Capture the cell that displays the provided text and extract its [x, y] central coordinate. 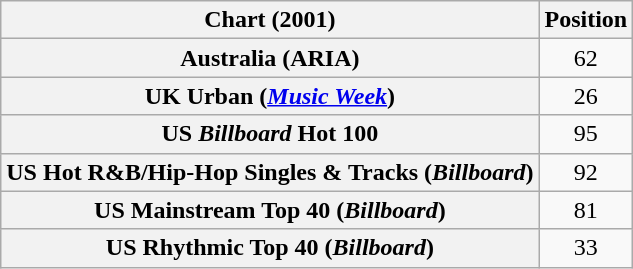
UK Urban (Music Week) [270, 96]
92 [586, 172]
Chart (2001) [270, 20]
26 [586, 96]
US Hot R&B/Hip-Hop Singles & Tracks (Billboard) [270, 172]
33 [586, 248]
US Mainstream Top 40 (Billboard) [270, 210]
US Rhythmic Top 40 (Billboard) [270, 248]
Position [586, 20]
62 [586, 58]
95 [586, 134]
81 [586, 210]
Australia (ARIA) [270, 58]
US Billboard Hot 100 [270, 134]
